From the cell containing the given text, extract its center point as (X, Y) coordinate. 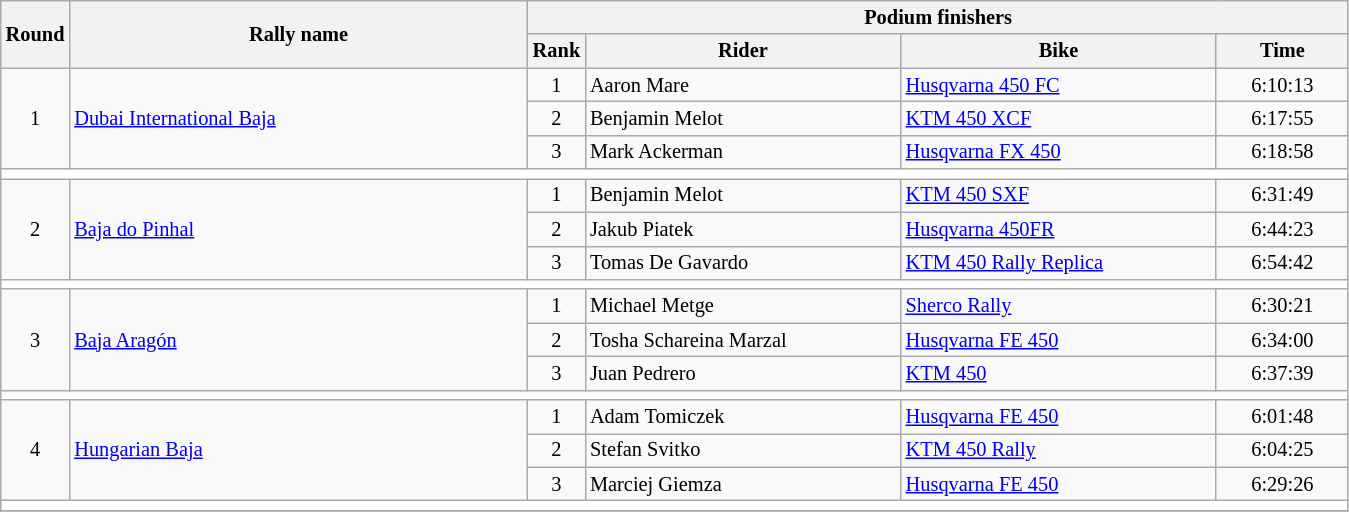
Hungarian Baja (298, 450)
KTM 450 (1059, 373)
Stefan Svitko (743, 450)
6:31:49 (1282, 195)
6:34:00 (1282, 340)
Round (36, 34)
Aaron Mare (743, 85)
Husqvarna 450FR (1059, 229)
Marciej Giemza (743, 484)
Rank (556, 51)
6:54:42 (1282, 263)
Juan Pedrero (743, 373)
KTM 450 SXF (1059, 195)
Dubai International Baja (298, 118)
KTM 450 Rally (1059, 450)
Podium finishers (938, 17)
Jakub Piatek (743, 229)
Husqvarna 450 FC (1059, 85)
Husqvarna FX 450 (1059, 152)
KTM 450 Rally Replica (1059, 263)
Bike (1059, 51)
6:37:39 (1282, 373)
Time (1282, 51)
6:04:25 (1282, 450)
6:29:26 (1282, 484)
Adam Tomiczek (743, 417)
KTM 450 XCF (1059, 118)
6:10:13 (1282, 85)
Rider (743, 51)
6:17:55 (1282, 118)
Mark Ackerman (743, 152)
Rally name (298, 34)
6:30:21 (1282, 306)
Baja Aragón (298, 340)
6:44:23 (1282, 229)
Michael Metge (743, 306)
Sherco Rally (1059, 306)
Tomas De Gavardo (743, 263)
Baja do Pinhal (298, 228)
6:18:58 (1282, 152)
6:01:48 (1282, 417)
Tosha Schareina Marzal (743, 340)
4 (36, 450)
